Find where the given text appears and provide that cell's center as [x, y] coordinate. 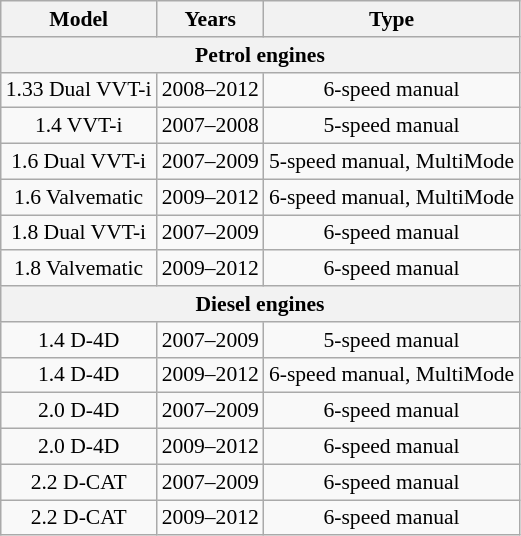
1.8 Dual VVT-i [79, 233]
Diesel engines [260, 304]
2007–2008 [210, 126]
Petrol engines [260, 55]
5-speed manual, MultiMode [392, 162]
1.33 Dual VVT-i [79, 90]
1.6 Dual VVT-i [79, 162]
1.6 Valvematic [79, 197]
2008–2012 [210, 90]
Years [210, 19]
1.4 VVT-i [79, 126]
Model [79, 19]
Type [392, 19]
1.8 Valvematic [79, 269]
